Pinpoint the cell where the given text exists, returning its (X, Y) midpoint coordinate. 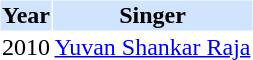
Year (26, 15)
Singer (152, 15)
